Return the [x, y] coordinate for the center point of the cell that contains the specified text.  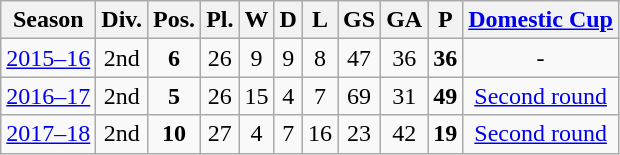
31 [404, 96]
Pl. [220, 20]
P [446, 20]
D [288, 20]
2016–17 [48, 96]
Season [48, 20]
L [320, 20]
6 [174, 58]
23 [360, 134]
- [541, 58]
2017–18 [48, 134]
5 [174, 96]
GS [360, 20]
19 [446, 134]
42 [404, 134]
15 [256, 96]
2015–16 [48, 58]
Pos. [174, 20]
10 [174, 134]
16 [320, 134]
Div. [122, 20]
69 [360, 96]
8 [320, 58]
49 [446, 96]
Domestic Cup [541, 20]
GA [404, 20]
27 [220, 134]
W [256, 20]
47 [360, 58]
